From the cell containing the given text, extract its center point as (X, Y) coordinate. 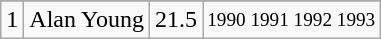
Alan Young (87, 20)
1990 1991 1992 1993 (292, 20)
21.5 (176, 20)
1 (12, 20)
